Identify which cell holds the provided text, then report its (X, Y) central coordinate. 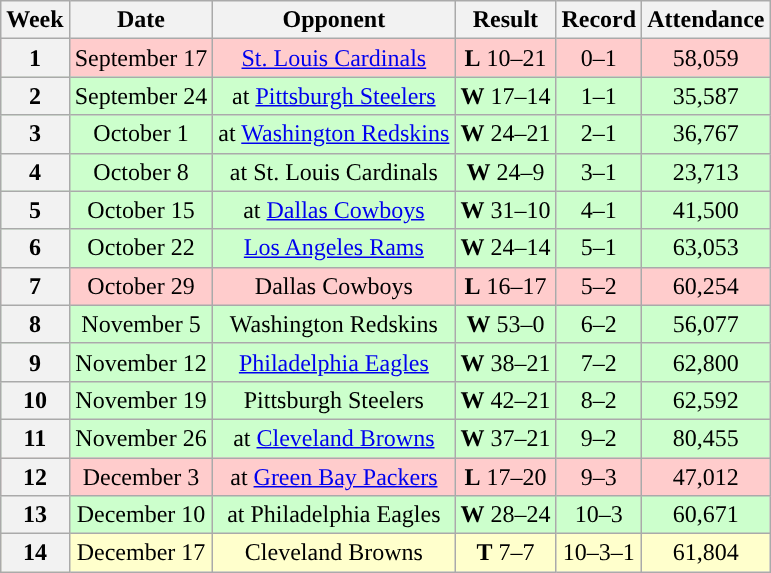
8 (35, 324)
35,587 (706, 96)
36,767 (706, 134)
Attendance (706, 20)
Result (506, 20)
Washington Redskins (334, 324)
W 38–21 (506, 362)
10–3–1 (599, 553)
61,804 (706, 553)
Date (141, 20)
October 8 (141, 172)
12 (35, 477)
0–1 (599, 58)
8–2 (599, 400)
2 (35, 96)
6–2 (599, 324)
October 1 (141, 134)
W 31–10 (506, 210)
St. Louis Cardinals (334, 58)
62,592 (706, 400)
10 (35, 400)
L 17–20 (506, 477)
W 24–9 (506, 172)
October 29 (141, 286)
W 42–21 (506, 400)
13 (35, 515)
at Cleveland Browns (334, 438)
November 26 (141, 438)
Philadelphia Eagles (334, 362)
5 (35, 210)
W 17–14 (506, 96)
at Dallas Cowboys (334, 210)
December 10 (141, 515)
October 22 (141, 248)
Dallas Cowboys (334, 286)
Pittsburgh Steelers (334, 400)
Week (35, 20)
at Green Bay Packers (334, 477)
6 (35, 248)
December 17 (141, 553)
56,077 (706, 324)
4 (35, 172)
November 12 (141, 362)
Record (599, 20)
Opponent (334, 20)
60,254 (706, 286)
11 (35, 438)
9 (35, 362)
10–3 (599, 515)
November 5 (141, 324)
L 10–21 (506, 58)
W 28–24 (506, 515)
W 53–0 (506, 324)
Cleveland Browns (334, 553)
T 7–7 (506, 553)
at Washington Redskins (334, 134)
1 (35, 58)
at Pittsburgh Steelers (334, 96)
5–2 (599, 286)
2–1 (599, 134)
9–2 (599, 438)
W 24–14 (506, 248)
41,500 (706, 210)
October 15 (141, 210)
W 37–21 (506, 438)
58,059 (706, 58)
L 16–17 (506, 286)
September 17 (141, 58)
23,713 (706, 172)
9–3 (599, 477)
3 (35, 134)
4–1 (599, 210)
63,053 (706, 248)
W 24–21 (506, 134)
September 24 (141, 96)
62,800 (706, 362)
60,671 (706, 515)
December 3 (141, 477)
1–1 (599, 96)
at St. Louis Cardinals (334, 172)
Los Angeles Rams (334, 248)
November 19 (141, 400)
3–1 (599, 172)
14 (35, 553)
at Philadelphia Eagles (334, 515)
47,012 (706, 477)
80,455 (706, 438)
7 (35, 286)
7–2 (599, 362)
5–1 (599, 248)
